Return the (x, y) coordinate for the center point of the cell that contains the specified text.  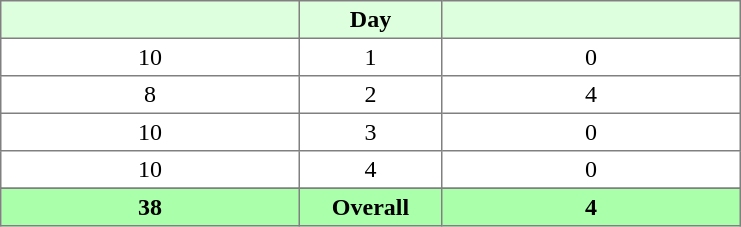
38 (150, 207)
1 (370, 57)
Day (370, 20)
2 (370, 95)
Overall (370, 207)
3 (370, 132)
8 (150, 95)
